For the text-containing cell, return its midpoint in (X, Y) coordinate format. 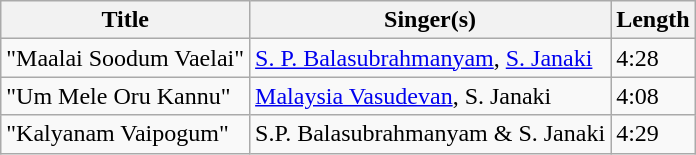
"Kalyanam Vaipogum" (126, 134)
Length (653, 20)
"Um Mele Oru Kannu" (126, 96)
4:29 (653, 134)
"Maalai Soodum Vaelai" (126, 58)
4:28 (653, 58)
Title (126, 20)
Malaysia Vasudevan, S. Janaki (430, 96)
S. P. Balasubrahmanyam, S. Janaki (430, 58)
Singer(s) (430, 20)
4:08 (653, 96)
S.P. Balasubrahmanyam & S. Janaki (430, 134)
